From the cell containing the given text, extract its center point as [X, Y] coordinate. 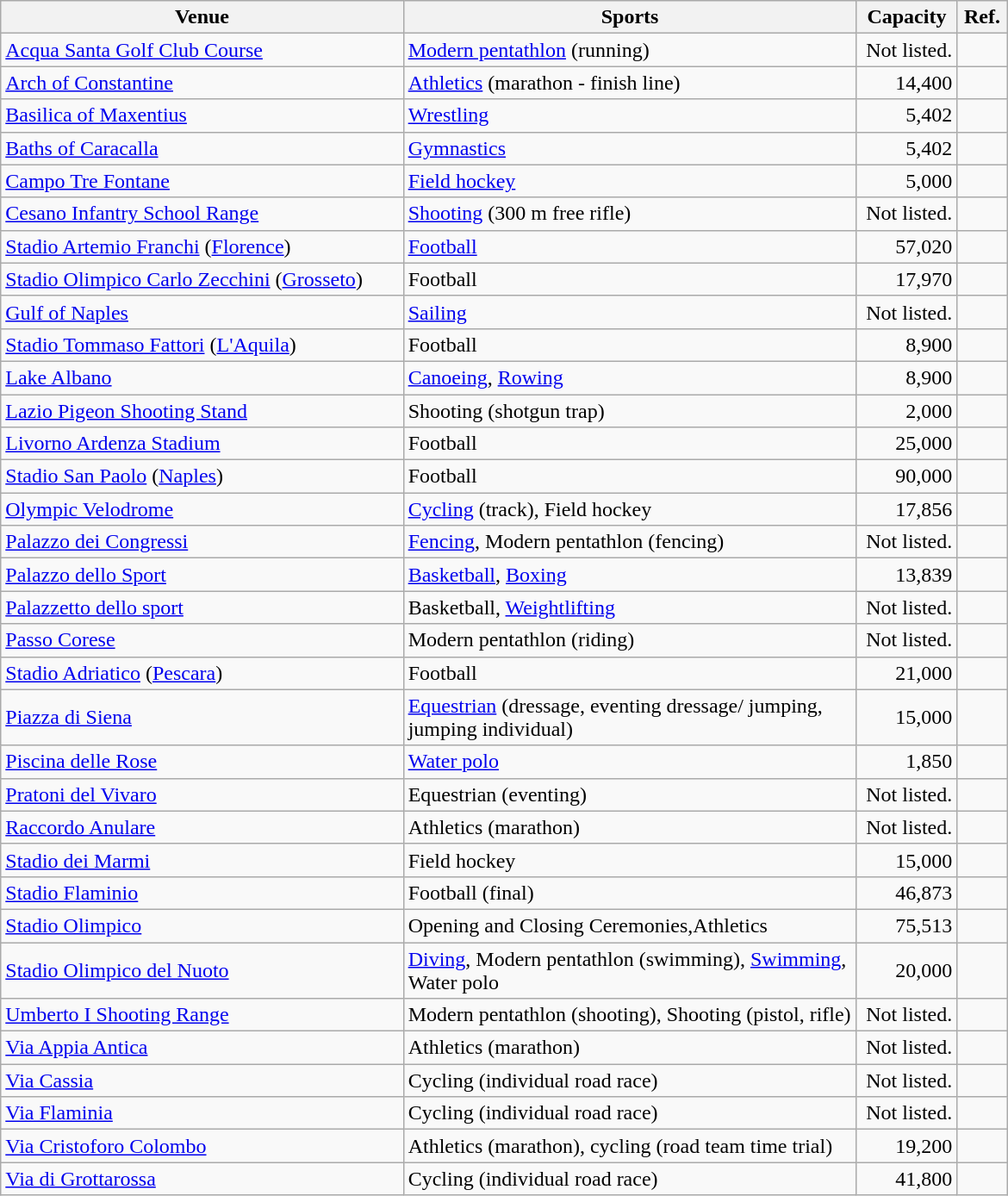
Stadio Olimpico [202, 925]
Modern pentathlon (shooting), Shooting (pistol, rifle) [630, 1015]
Palazzo dei Congressi [202, 542]
Stadio San Paolo (Naples) [202, 477]
Via Flaminia [202, 1113]
Diving, Modern pentathlon (swimming), Swimming, Water polo [630, 970]
Lazio Pigeon Shooting Stand [202, 411]
Venue [202, 17]
5,000 [906, 181]
Via Cristoforo Colombo [202, 1146]
17,856 [906, 509]
Athletics (marathon - finish line) [630, 83]
Umberto I Shooting Range [202, 1015]
Basketball, Weightlifting [630, 607]
41,800 [906, 1179]
Wrestling [630, 115]
1,850 [906, 762]
75,513 [906, 925]
Acqua Santa Golf Club Course [202, 50]
Raccordo Anulare [202, 827]
Stadio Artemio Franchi (Florence) [202, 246]
Sports [630, 17]
13,839 [906, 575]
2,000 [906, 411]
Via Cassia [202, 1081]
Via di Grottarossa [202, 1179]
Shooting (300 m free rifle) [630, 214]
Piazza di Siena [202, 717]
Shooting (shotgun trap) [630, 411]
Pratoni del Vivaro [202, 794]
Basilica of Maxentius [202, 115]
Fencing, Modern pentathlon (fencing) [630, 542]
Capacity [906, 17]
Stadio Olimpico del Nuoto [202, 970]
Stadio Olimpico Carlo Zecchini (Grosseto) [202, 279]
Cycling (track), Field hockey [630, 509]
Water polo [630, 762]
90,000 [906, 477]
25,000 [906, 444]
Modern pentathlon (running) [630, 50]
Olympic Velodrome [202, 509]
Lake Albano [202, 377]
Athletics (marathon), cycling (road team time trial) [630, 1146]
Modern pentathlon (riding) [630, 640]
14,400 [906, 83]
Opening and Closing Ceremonies,Athletics [630, 925]
Via Appia Antica [202, 1048]
Piscina delle Rose [202, 762]
Canoeing, Rowing [630, 377]
Palazzetto dello sport [202, 607]
Sailing [630, 312]
Palazzo dello Sport [202, 575]
Equestrian (dressage, eventing dressage/ jumping, jumping individual) [630, 717]
Stadio Tommaso Fattori (L'Aquila) [202, 345]
Stadio Flaminio [202, 893]
Cesano Infantry School Range [202, 214]
Arch of Constantine [202, 83]
20,000 [906, 970]
17,970 [906, 279]
Ref. [982, 17]
46,873 [906, 893]
Stadio dei Marmi [202, 860]
Basketball, Boxing [630, 575]
19,200 [906, 1146]
Gymnastics [630, 148]
Gulf of Naples [202, 312]
Stadio Adriatico (Pescara) [202, 673]
Equestrian (eventing) [630, 794]
Passo Corese [202, 640]
Campo Tre Fontane [202, 181]
Livorno Ardenza Stadium [202, 444]
Baths of Caracalla [202, 148]
57,020 [906, 246]
Football (final) [630, 893]
21,000 [906, 673]
